Search for the cell housing the specified text and yield its [x, y] center coordinate. 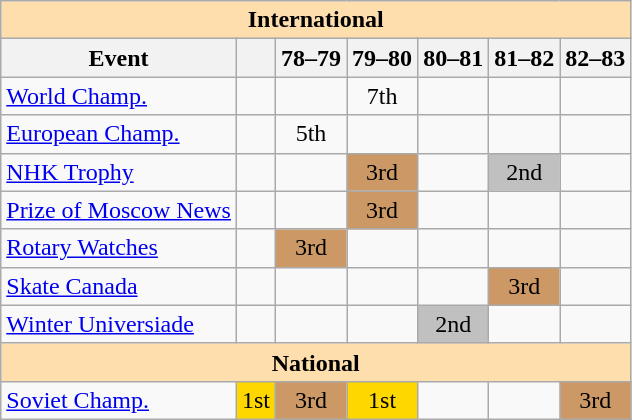
International [316, 20]
79–80 [382, 58]
78–79 [312, 58]
Event [119, 58]
European Champ. [119, 134]
7th [382, 96]
Rotary Watches [119, 248]
82–83 [596, 58]
National [316, 362]
Soviet Champ. [119, 400]
81–82 [524, 58]
Skate Canada [119, 286]
5th [312, 134]
Prize of Moscow News [119, 210]
Winter Universiade [119, 324]
80–81 [454, 58]
NHK Trophy [119, 172]
World Champ. [119, 96]
